Extract the (x, y) coordinate from the center of the cell holding the provided text.  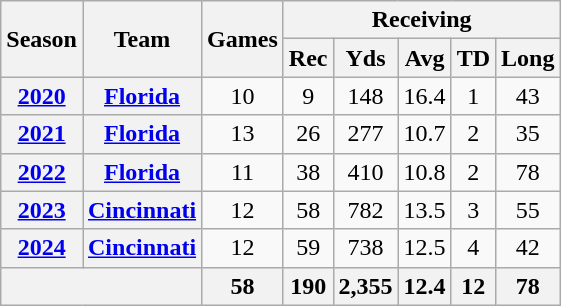
26 (308, 134)
13 (243, 134)
782 (366, 210)
Long (528, 58)
738 (366, 248)
2023 (42, 210)
10 (243, 96)
Season (42, 39)
2,355 (366, 286)
277 (366, 134)
Team (142, 39)
2024 (42, 248)
2020 (42, 96)
38 (308, 172)
1 (473, 96)
148 (366, 96)
59 (308, 248)
10.8 (424, 172)
190 (308, 286)
12.4 (424, 286)
Yds (366, 58)
Rec (308, 58)
3 (473, 210)
9 (308, 96)
410 (366, 172)
Games (243, 39)
42 (528, 248)
55 (528, 210)
Avg (424, 58)
35 (528, 134)
13.5 (424, 210)
TD (473, 58)
12.5 (424, 248)
2021 (42, 134)
16.4 (424, 96)
10.7 (424, 134)
2022 (42, 172)
Receiving (422, 20)
43 (528, 96)
11 (243, 172)
4 (473, 248)
